Detect which cell encompasses the target text, then output its (X, Y) center coordinate. 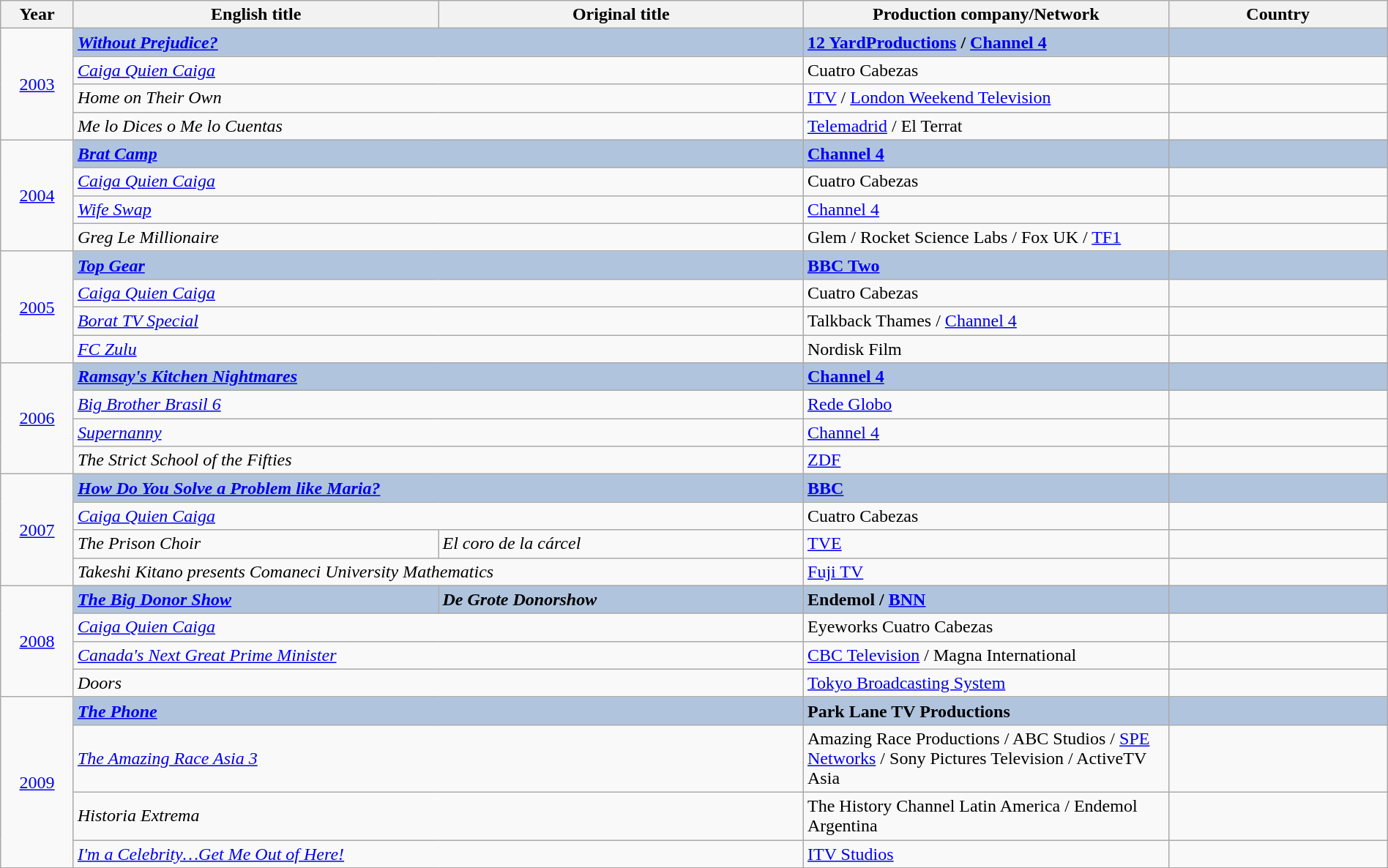
2003 (37, 84)
Brat Camp (438, 154)
FC Zulu (438, 349)
Eyeworks Cuatro Cabezas (987, 627)
Home on Their Own (438, 98)
ZDF (987, 460)
Tokyo Broadcasting System (987, 683)
Nordisk Film (987, 349)
Canada's Next Great Prime Minister (438, 655)
Production company/Network (987, 15)
2008 (37, 641)
Doors (438, 683)
El coro de la cárcel (621, 544)
BBC (987, 488)
Without Prejudice? (438, 42)
Country (1278, 15)
The Phone (438, 711)
2006 (37, 419)
Fuji TV (987, 572)
Takeshi Kitano presents Comaneci University Mathematics (438, 572)
Supernanny (438, 433)
BBC Two (987, 265)
Wife Swap (438, 209)
Rede Globo (987, 405)
12 YardProductions / Channel 4 (987, 42)
Telemadrid / El Terrat (987, 126)
How Do You Solve a Problem like Maria? (438, 488)
TVE (987, 544)
Talkback Thames / Channel 4 (987, 321)
De Grote Donorshow (621, 599)
The History Channel Latin America / Endemol Argentina (987, 815)
Year (37, 15)
The Big Donor Show (256, 599)
Original title (621, 15)
The Amazing Race Asia 3 (438, 758)
Me lo Dices o Me lo Cuentas (438, 126)
English title (256, 15)
Amazing Race Productions / ABC Studios / SPE Networks / Sony Pictures Television / ActiveTV Asia (987, 758)
Big Brother Brasil 6 (438, 405)
CBC Television / Magna International (987, 655)
Historia Extrema (438, 815)
Greg Le Millionaire (438, 237)
Ramsay's Kitchen Nightmares (438, 377)
2005 (37, 307)
Top Gear (438, 265)
Borat TV Special (438, 321)
2009 (37, 782)
I'm a Celebrity…Get Me Out of Here! (438, 854)
2004 (37, 195)
The Prison Choir (256, 544)
Glem / Rocket Science Labs / Fox UK / TF1 (987, 237)
Endemol / BNN (987, 599)
2007 (37, 530)
The Strict School of the Fifties (438, 460)
Park Lane TV Productions (987, 711)
ITV / London Weekend Television (987, 98)
ITV Studios (987, 854)
